Output the (X, Y) coordinate of the center of the cell containing the given text.  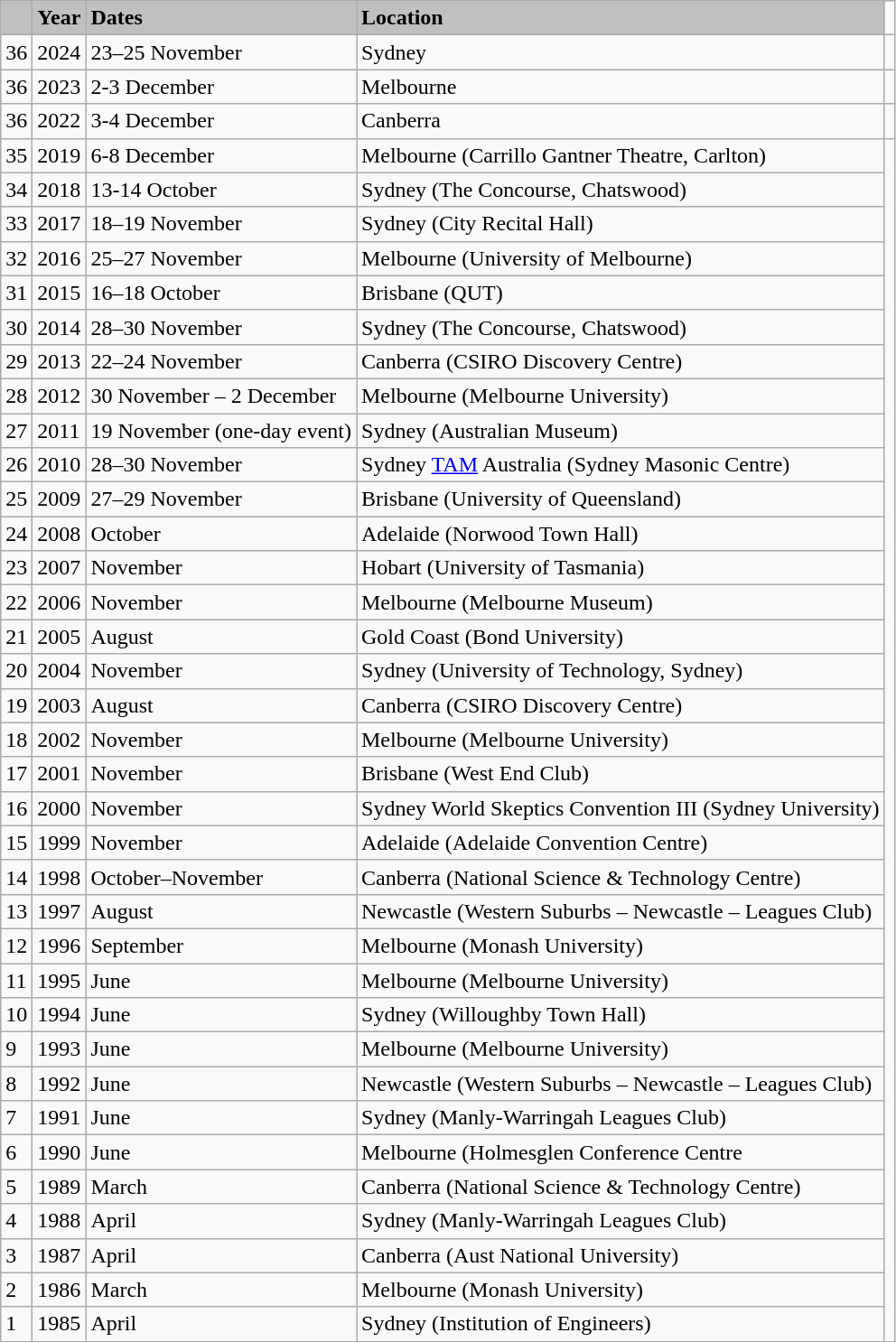
2016 (60, 258)
2022 (60, 121)
29 (16, 361)
Gold Coast (Bond University) (620, 637)
1995 (60, 980)
18–19 November (221, 224)
3-4 December (221, 121)
Sydney (Willoughby Town Hall) (620, 1015)
23–25 November (221, 52)
12 (16, 946)
Brisbane (University of Queensland) (620, 499)
2015 (60, 293)
6-8 December (221, 155)
Melbourne (Melbourne Museum) (620, 602)
30 (16, 327)
1994 (60, 1015)
35 (16, 155)
2003 (60, 705)
1989 (60, 1187)
2-3 December (221, 87)
2007 (60, 568)
2011 (60, 431)
4 (16, 1221)
Sydney World Skeptics Convention III (Sydney University) (620, 808)
5 (16, 1187)
2014 (60, 327)
Sydney TAM Australia (Sydney Masonic Centre) (620, 465)
Sydney (City Recital Hall) (620, 224)
32 (16, 258)
Sydney (620, 52)
Sydney (University of Technology, Sydney) (620, 671)
1 (16, 1324)
Brisbane (West End Club) (620, 774)
Canberra (Aust National University) (620, 1255)
2002 (60, 740)
2008 (60, 534)
18 (16, 740)
2023 (60, 87)
34 (16, 190)
Melbourne (University of Melbourne) (620, 258)
26 (16, 465)
16–18 October (221, 293)
Year (60, 18)
27 (16, 431)
October–November (221, 877)
19 November (one-day event) (221, 431)
1988 (60, 1221)
17 (16, 774)
Brisbane (QUT) (620, 293)
6 (16, 1152)
1986 (60, 1290)
1999 (60, 843)
Dates (221, 18)
2017 (60, 224)
3 (16, 1255)
11 (16, 980)
Melbourne (Carrillo Gantner Theatre, Carlton) (620, 155)
7 (16, 1118)
Sydney (Australian Museum) (620, 431)
October (221, 534)
19 (16, 705)
1990 (60, 1152)
20 (16, 671)
13-14 October (221, 190)
21 (16, 637)
30 November – 2 December (221, 396)
15 (16, 843)
8 (16, 1084)
2005 (60, 637)
Sydney (Institution of Engineers) (620, 1324)
31 (16, 293)
1993 (60, 1049)
2004 (60, 671)
1991 (60, 1118)
Melbourne (Holmesglen Conference Centre (620, 1152)
1998 (60, 877)
23 (16, 568)
25–27 November (221, 258)
24 (16, 534)
9 (16, 1049)
2010 (60, 465)
22–24 November (221, 361)
1996 (60, 946)
2019 (60, 155)
13 (16, 911)
28 (16, 396)
27–29 November (221, 499)
16 (16, 808)
Adelaide (Norwood Town Hall) (620, 534)
1992 (60, 1084)
2009 (60, 499)
2006 (60, 602)
Adelaide (Adelaide Convention Centre) (620, 843)
1997 (60, 911)
33 (16, 224)
2018 (60, 190)
Melbourne (620, 87)
Canberra (620, 121)
1987 (60, 1255)
Location (620, 18)
10 (16, 1015)
2013 (60, 361)
22 (16, 602)
1985 (60, 1324)
2000 (60, 808)
2012 (60, 396)
2024 (60, 52)
25 (16, 499)
2001 (60, 774)
14 (16, 877)
2 (16, 1290)
September (221, 946)
Hobart (University of Tasmania) (620, 568)
